Return the (X, Y) coordinate for the center point of the cell that contains the specified text.  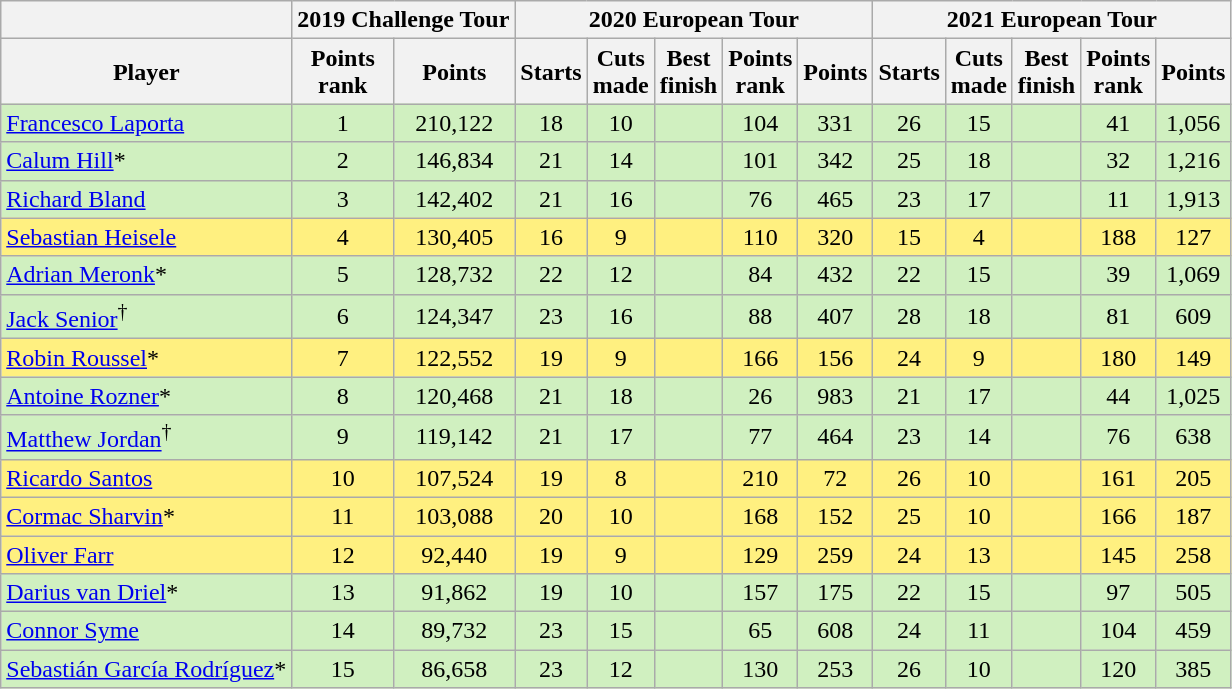
120 (1118, 669)
41 (1118, 123)
464 (836, 438)
Connor Syme (146, 631)
1,069 (1194, 275)
983 (836, 396)
Sebastian Heisele (146, 237)
119,142 (454, 438)
Richard Bland (146, 199)
Player (146, 72)
320 (836, 237)
32 (1118, 161)
Calum Hill* (146, 161)
130,405 (454, 237)
124,347 (454, 316)
Matthew Jordan† (146, 438)
130 (760, 669)
5 (343, 275)
2 (343, 161)
459 (1194, 631)
253 (836, 669)
608 (836, 631)
110 (760, 237)
175 (836, 593)
120,468 (454, 396)
92,440 (454, 555)
101 (760, 161)
Antoine Rozner* (146, 396)
Ricardo Santos (146, 478)
638 (1194, 438)
39 (1118, 275)
168 (760, 516)
145 (1118, 555)
20 (551, 516)
Darius van Driel* (146, 593)
465 (836, 199)
331 (836, 123)
86,658 (454, 669)
Oliver Farr (146, 555)
2019 Challenge Tour (404, 20)
72 (836, 478)
152 (836, 516)
107,524 (454, 478)
1,216 (1194, 161)
210,122 (454, 123)
Sebastián García Rodríguez* (146, 669)
28 (909, 316)
258 (1194, 555)
156 (836, 358)
Jack Senior† (146, 316)
81 (1118, 316)
432 (836, 275)
77 (760, 438)
122,552 (454, 358)
210 (760, 478)
2021 European Tour (1052, 20)
609 (1194, 316)
88 (760, 316)
161 (1118, 478)
3 (343, 199)
65 (760, 631)
149 (1194, 358)
89,732 (454, 631)
157 (760, 593)
Francesco Laporta (146, 123)
91,862 (454, 593)
Cormac Sharvin* (146, 516)
7 (343, 358)
259 (836, 555)
505 (1194, 593)
205 (1194, 478)
Robin Roussel* (146, 358)
127 (1194, 237)
44 (1118, 396)
146,834 (454, 161)
84 (760, 275)
142,402 (454, 199)
1,025 (1194, 396)
1,913 (1194, 199)
180 (1118, 358)
97 (1118, 593)
6 (343, 316)
2020 European Tour (694, 20)
188 (1118, 237)
187 (1194, 516)
128,732 (454, 275)
385 (1194, 669)
342 (836, 161)
Adrian Meronk* (146, 275)
129 (760, 555)
103,088 (454, 516)
407 (836, 316)
1 (343, 123)
1,056 (1194, 123)
